Identify which cell holds the provided text, then report its [x, y] central coordinate. 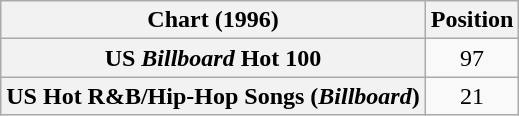
Chart (1996) [213, 20]
US Hot R&B/Hip-Hop Songs (Billboard) [213, 96]
US Billboard Hot 100 [213, 58]
Position [472, 20]
21 [472, 96]
97 [472, 58]
